Extract the [x, y] coordinate from the center of the cell holding the provided text.  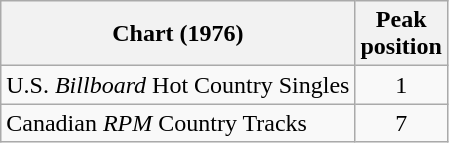
Chart (1976) [178, 34]
Peakposition [401, 34]
U.S. Billboard Hot Country Singles [178, 85]
7 [401, 123]
1 [401, 85]
Canadian RPM Country Tracks [178, 123]
